For the text-containing cell, return its midpoint in [X, Y] coordinate format. 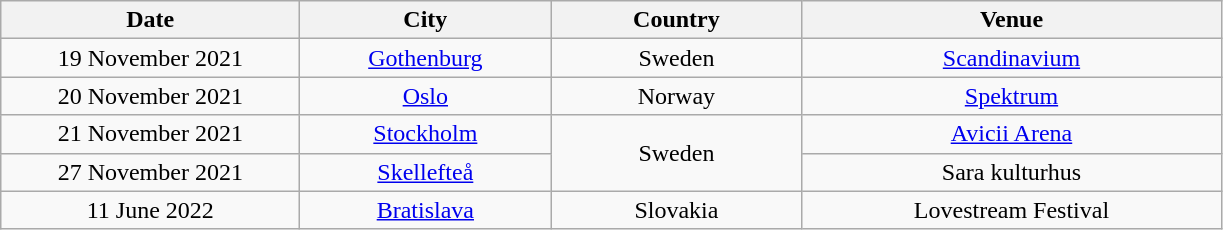
Gothenburg [426, 58]
Country [676, 20]
Skellefteå [426, 172]
20 November 2021 [150, 96]
27 November 2021 [150, 172]
Sara kulturhus [1012, 172]
Avicii Arena [1012, 134]
Oslo [426, 96]
City [426, 20]
Bratislava [426, 210]
Lovestream Festival [1012, 210]
Norway [676, 96]
21 November 2021 [150, 134]
19 November 2021 [150, 58]
Slovakia [676, 210]
Date [150, 20]
Venue [1012, 20]
Scandinavium [1012, 58]
11 June 2022 [150, 210]
Spektrum [1012, 96]
Stockholm [426, 134]
